Provide the [X, Y] coordinate of the cell's center where the given text is located.  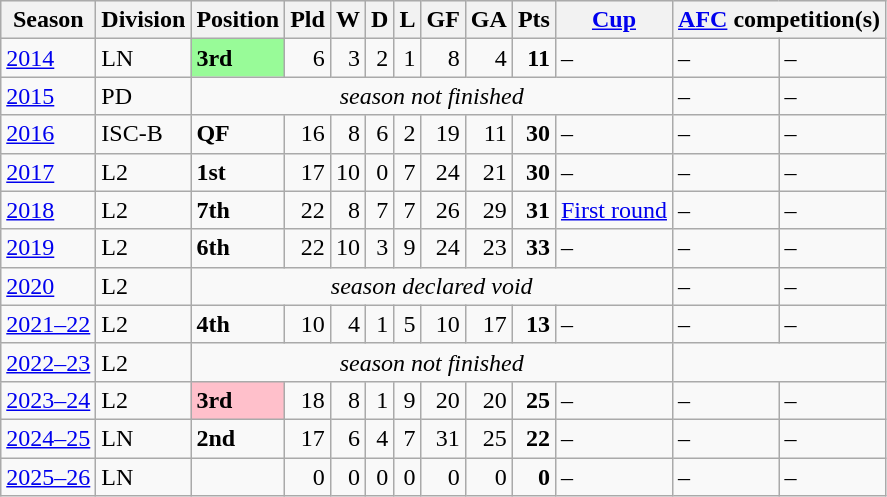
L [408, 20]
21 [488, 172]
1st [238, 172]
2022–23 [48, 362]
26 [443, 210]
5 [408, 324]
QF [238, 134]
2017 [48, 172]
29 [488, 210]
D [379, 20]
Pts [534, 20]
4th [238, 324]
16 [308, 134]
GF [443, 20]
2014 [48, 58]
Division [144, 20]
2019 [48, 248]
First round [614, 210]
23 [488, 248]
2015 [48, 96]
2016 [48, 134]
Position [238, 20]
PD [144, 96]
2nd [238, 438]
19 [443, 134]
Cup [614, 20]
2025–26 [48, 477]
AFC competition(s) [780, 20]
18 [308, 400]
13 [534, 324]
2021–22 [48, 324]
W [348, 20]
Pld [308, 20]
7th [238, 210]
2024–25 [48, 438]
2020 [48, 286]
6th [238, 248]
GA [488, 20]
ISC-B [144, 134]
2018 [48, 210]
2023–24 [48, 400]
33 [534, 248]
season declared void [432, 286]
Season [48, 20]
